Pinpoint the cell where the given text exists, returning its [x, y] midpoint coordinate. 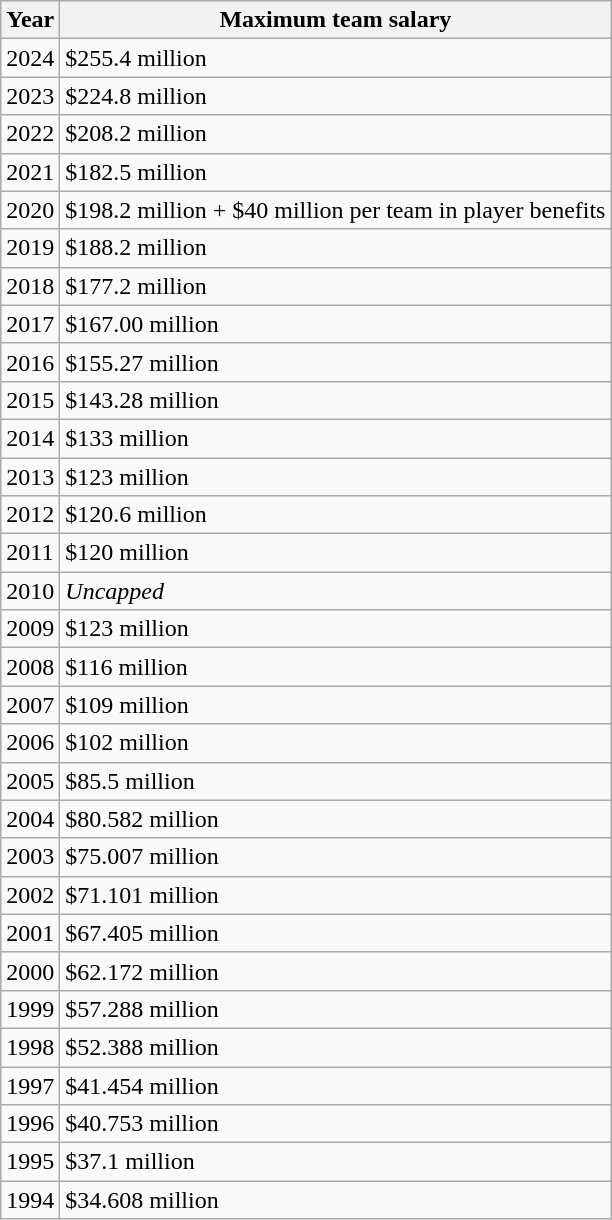
2017 [30, 324]
2018 [30, 286]
2004 [30, 819]
2011 [30, 553]
2021 [30, 172]
2010 [30, 591]
$143.28 million [336, 400]
1995 [30, 1162]
2002 [30, 895]
$177.2 million [336, 286]
$34.608 million [336, 1200]
2005 [30, 781]
2006 [30, 743]
2001 [30, 933]
$41.454 million [336, 1085]
$37.1 million [336, 1162]
1996 [30, 1124]
$155.27 million [336, 362]
2014 [30, 438]
2012 [30, 515]
2008 [30, 667]
2019 [30, 248]
2003 [30, 857]
Year [30, 20]
$67.405 million [336, 933]
$255.4 million [336, 58]
$198.2 million + $40 million per team in player benefits [336, 210]
$57.288 million [336, 1009]
$62.172 million [336, 971]
$52.388 million [336, 1047]
1994 [30, 1200]
$188.2 million [336, 248]
$208.2 million [336, 134]
2000 [30, 971]
$102 million [336, 743]
$40.753 million [336, 1124]
2022 [30, 134]
Maximum team salary [336, 20]
$120 million [336, 553]
$120.6 million [336, 515]
$133 million [336, 438]
Uncapped [336, 591]
2007 [30, 705]
2020 [30, 210]
2009 [30, 629]
$116 million [336, 667]
2023 [30, 96]
$75.007 million [336, 857]
2013 [30, 477]
2024 [30, 58]
2016 [30, 362]
1998 [30, 1047]
$80.582 million [336, 819]
$85.5 million [336, 781]
$71.101 million [336, 895]
1999 [30, 1009]
2015 [30, 400]
$167.00 million [336, 324]
1997 [30, 1085]
$109 million [336, 705]
$224.8 million [336, 96]
$182.5 million [336, 172]
